Determine the (X, Y) coordinate at the center of the cell enclosing the given text.  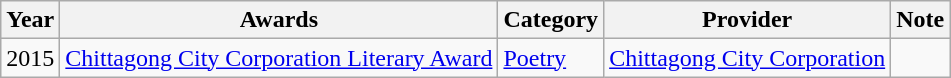
Chittagong City Corporation Literary Award (279, 58)
Chittagong City Corporation (748, 58)
Awards (279, 20)
Provider (748, 20)
Year (30, 20)
Note (920, 20)
Category (551, 20)
2015 (30, 58)
Poetry (551, 58)
